Provide the [X, Y] coordinate of the cell's center where the given text is located.  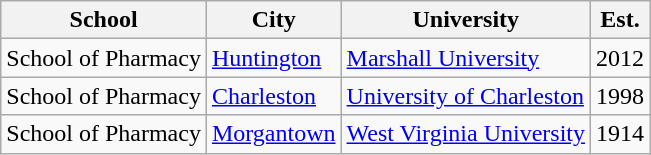
City [274, 20]
University of Charleston [466, 96]
Charleston [274, 96]
University [466, 20]
Huntington [274, 58]
Morgantown [274, 134]
1914 [620, 134]
School [104, 20]
West Virginia University [466, 134]
Est. [620, 20]
Marshall University [466, 58]
1998 [620, 96]
2012 [620, 58]
